Return the [X, Y] coordinate for the center point of the cell that contains the specified text.  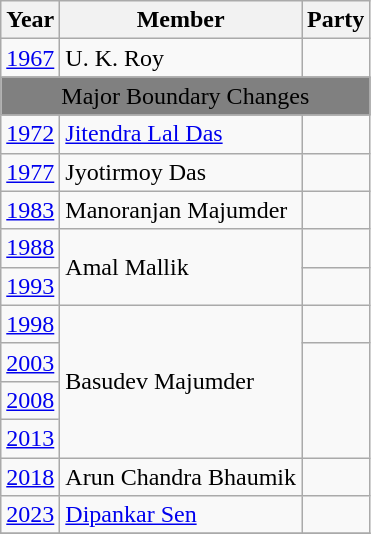
2003 [30, 362]
Jitendra Lal Das [181, 134]
2008 [30, 400]
Party [336, 20]
Member [181, 20]
2013 [30, 438]
1998 [30, 324]
1983 [30, 210]
Amal Mallik [181, 267]
2023 [30, 515]
1993 [30, 286]
Major Boundary Changes [186, 96]
Basudev Majumder [181, 381]
U. K. Roy [181, 58]
1972 [30, 134]
1977 [30, 172]
2018 [30, 477]
1967 [30, 58]
Manoranjan Majumder [181, 210]
Jyotirmoy Das [181, 172]
1988 [30, 248]
Year [30, 20]
Arun Chandra Bhaumik [181, 477]
Dipankar Sen [181, 515]
